Pinpoint the cell where the given text exists, returning its [X, Y] midpoint coordinate. 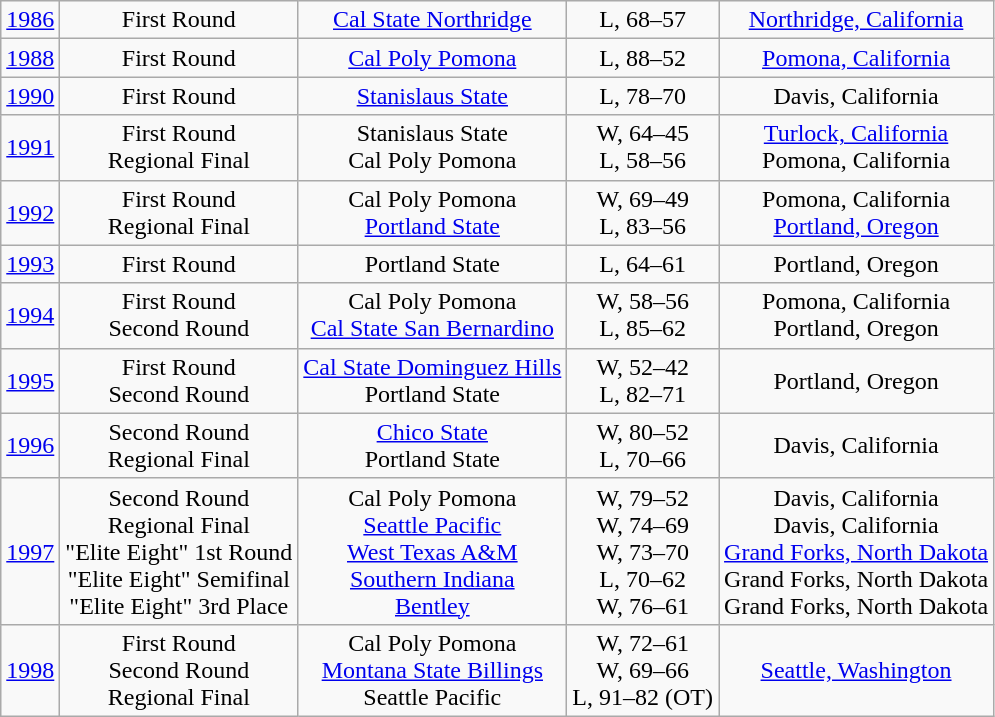
Second RoundRegional Final"Elite Eight" 1st Round"Elite Eight" Semifinal"Elite Eight" 3rd Place [179, 551]
W, 64–45L, 58–56 [643, 148]
Chico StatePortland State [432, 446]
W, 80–52L, 70–66 [643, 446]
1992 [30, 212]
Cal State Northridge [432, 20]
1986 [30, 20]
Cal Poly PomonaPortland State [432, 212]
1991 [30, 148]
1988 [30, 58]
Cal Poly PomonaMontana State BillingsSeattle Pacific [432, 670]
1993 [30, 264]
L, 64–61 [643, 264]
Davis, CaliforniaDavis, CaliforniaGrand Forks, North DakotaGrand Forks, North DakotaGrand Forks, North Dakota [856, 551]
Seattle, Washington [856, 670]
1995 [30, 380]
Cal Poly PomonaSeattle PacificWest Texas A&MSouthern IndianaBentley [432, 551]
W, 69–49L, 83–56 [643, 212]
Northridge, California [856, 20]
Turlock, CaliforniaPomona, California [856, 148]
W, 72–61W, 69–66L, 91–82 (OT) [643, 670]
First RoundSecond RoundRegional Final [179, 670]
W, 79–52W, 74–69W, 73–70L, 70–62W, 76–61 [643, 551]
L, 78–70 [643, 96]
Second RoundRegional Final [179, 446]
Pomona, California [856, 58]
W, 58–56L, 85–62 [643, 316]
Cal Poly PomonaCal State San Bernardino [432, 316]
1996 [30, 446]
1990 [30, 96]
1997 [30, 551]
Stanislaus State [432, 96]
W, 52–42L, 82–71 [643, 380]
L, 68–57 [643, 20]
Cal Poly Pomona [432, 58]
L, 88–52 [643, 58]
Portland State [432, 264]
1994 [30, 316]
1998 [30, 670]
Stanislaus StateCal Poly Pomona [432, 148]
Cal State Dominguez HillsPortland State [432, 380]
